From the cell containing the given text, extract its center point as (X, Y) coordinate. 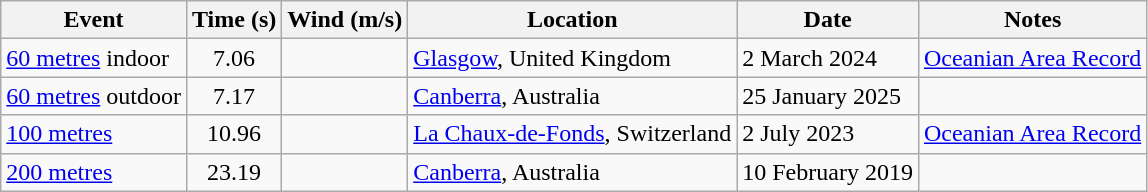
10.96 (234, 134)
23.19 (234, 172)
Wind (m/s) (345, 20)
Date (828, 20)
200 metres (94, 172)
60 metres outdoor (94, 96)
7.06 (234, 58)
La Chaux-de-Fonds, Switzerland (572, 134)
Glasgow, United Kingdom (572, 58)
10 February 2019 (828, 172)
60 metres indoor (94, 58)
Time (s) (234, 20)
7.17 (234, 96)
25 January 2025 (828, 96)
2 March 2024 (828, 58)
Notes (1032, 20)
Event (94, 20)
2 July 2023 (828, 134)
100 metres (94, 134)
Location (572, 20)
